Output the (x, y) coordinate of the center of the cell containing the given text.  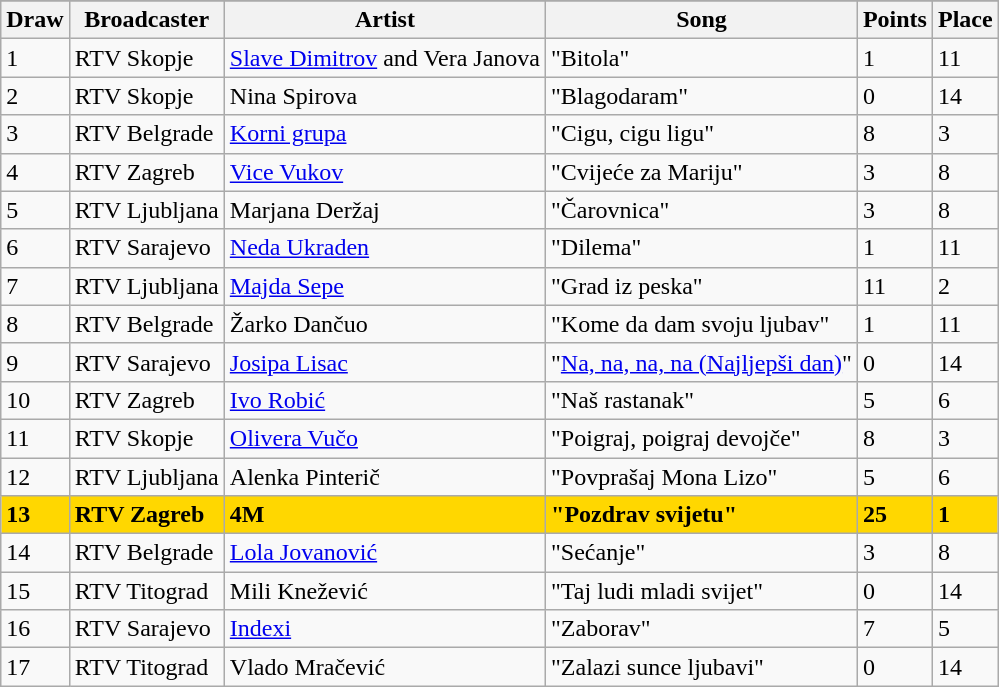
Nina Spirova (384, 96)
12 (35, 477)
Olivera Vučo (384, 438)
16 (35, 629)
"Dilema" (702, 248)
Artist (384, 20)
Ivo Robić (384, 400)
Mili Knežević (384, 591)
Neda Ukraden (384, 248)
25 (894, 515)
17 (35, 667)
Vice Vukov (384, 172)
"Na, na, na, na (Najljepši dan)" (702, 362)
13 (35, 515)
"Taj ludi mladi svijet" (702, 591)
Korni grupa (384, 134)
Vlado Mračević (384, 667)
9 (35, 362)
10 (35, 400)
Song (702, 20)
4 (35, 172)
15 (35, 591)
Žarko Dančuo (384, 324)
"Pozdrav svijetu" (702, 515)
Place (965, 20)
Broadcaster (146, 20)
4M (384, 515)
"Povprašaj Mona Lizo" (702, 477)
"Čarovnica" (702, 210)
"Bitola" (702, 58)
Josipa Lisac (384, 362)
"Sećanje" (702, 553)
Majda Sepe (384, 286)
Indexi (384, 629)
"Zalazi sunce ljubavi" (702, 667)
Marjana Deržaj (384, 210)
Alenka Pinterič (384, 477)
Lola Jovanović (384, 553)
Draw (35, 20)
"Naš rastanak" (702, 400)
"Cvijeće za Mariju" (702, 172)
"Blagodaram" (702, 96)
"Cigu, cigu ligu" (702, 134)
Slave Dimitrov and Vera Janova (384, 58)
Points (894, 20)
"Zaborav" (702, 629)
"Grad iz peska" (702, 286)
"Kome da dam svoju ljubav" (702, 324)
"Poigraj, poigraj devojče" (702, 438)
